Determine the (x, y) coordinate at the center of the cell enclosing the given text.  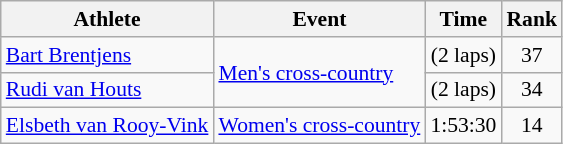
34 (532, 90)
37 (532, 55)
Event (319, 19)
14 (532, 126)
Athlete (108, 19)
1:53:30 (463, 126)
Women's cross-country (319, 126)
Elsbeth van Rooy-Vink (108, 126)
Rank (532, 19)
Rudi van Houts (108, 90)
Bart Brentjens (108, 55)
Time (463, 19)
Men's cross-country (319, 72)
